From the cell containing the given text, extract its center point as (X, Y) coordinate. 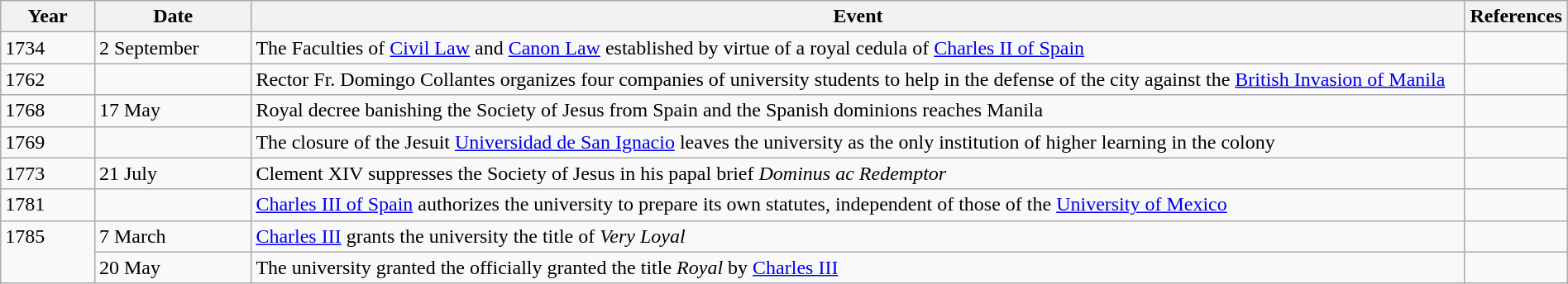
1734 (48, 48)
7 March (172, 236)
The university granted the officially granted the title Royal by Charles III (858, 267)
Year (48, 17)
20 May (172, 267)
1773 (48, 173)
1781 (48, 205)
21 July (172, 173)
1762 (48, 79)
17 May (172, 111)
1785 (48, 252)
References (1516, 17)
Date (172, 17)
1768 (48, 111)
Event (858, 17)
Clement XIV suppresses the Society of Jesus in his papal brief Dominus ac Redemptor (858, 173)
Charles III of Spain authorizes the university to prepare its own statutes, independent of those of the University of Mexico (858, 205)
The closure of the Jesuit Universidad de San Ignacio leaves the university as the only institution of higher learning in the colony (858, 142)
The Faculties of Civil Law and Canon Law established by virtue of a royal cedula of Charles II of Spain (858, 48)
1769 (48, 142)
Royal decree banishing the Society of Jesus from Spain and the Spanish dominions reaches Manila (858, 111)
Charles III grants the university the title of Very Loyal (858, 236)
2 September (172, 48)
